Locate the cell with the specified text and output its [x, y] center coordinate. 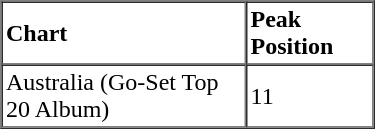
Peak Position [310, 34]
11 [310, 96]
Australia (Go-Set Top 20 Album) [124, 96]
Chart [124, 34]
